Extract the [X, Y] coordinate from the center of the cell holding the provided text.  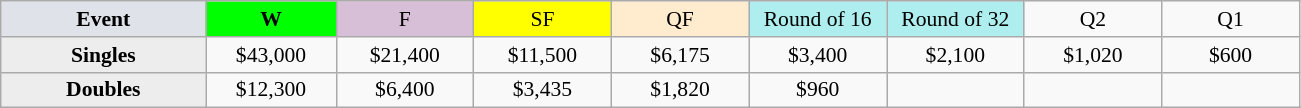
SF [543, 19]
$12,300 [271, 90]
Doubles [104, 90]
$6,175 [680, 55]
$3,435 [543, 90]
Round of 32 [955, 19]
$960 [818, 90]
$3,400 [818, 55]
$11,500 [543, 55]
F [405, 19]
QF [680, 19]
$6,400 [405, 90]
W [271, 19]
Event [104, 19]
Q1 [1231, 19]
$2,100 [955, 55]
Singles [104, 55]
$1,020 [1093, 55]
$600 [1231, 55]
$1,820 [680, 90]
Q2 [1093, 19]
$21,400 [405, 55]
Round of 16 [818, 19]
$43,000 [271, 55]
